For the text-containing cell, return its midpoint in [x, y] coordinate format. 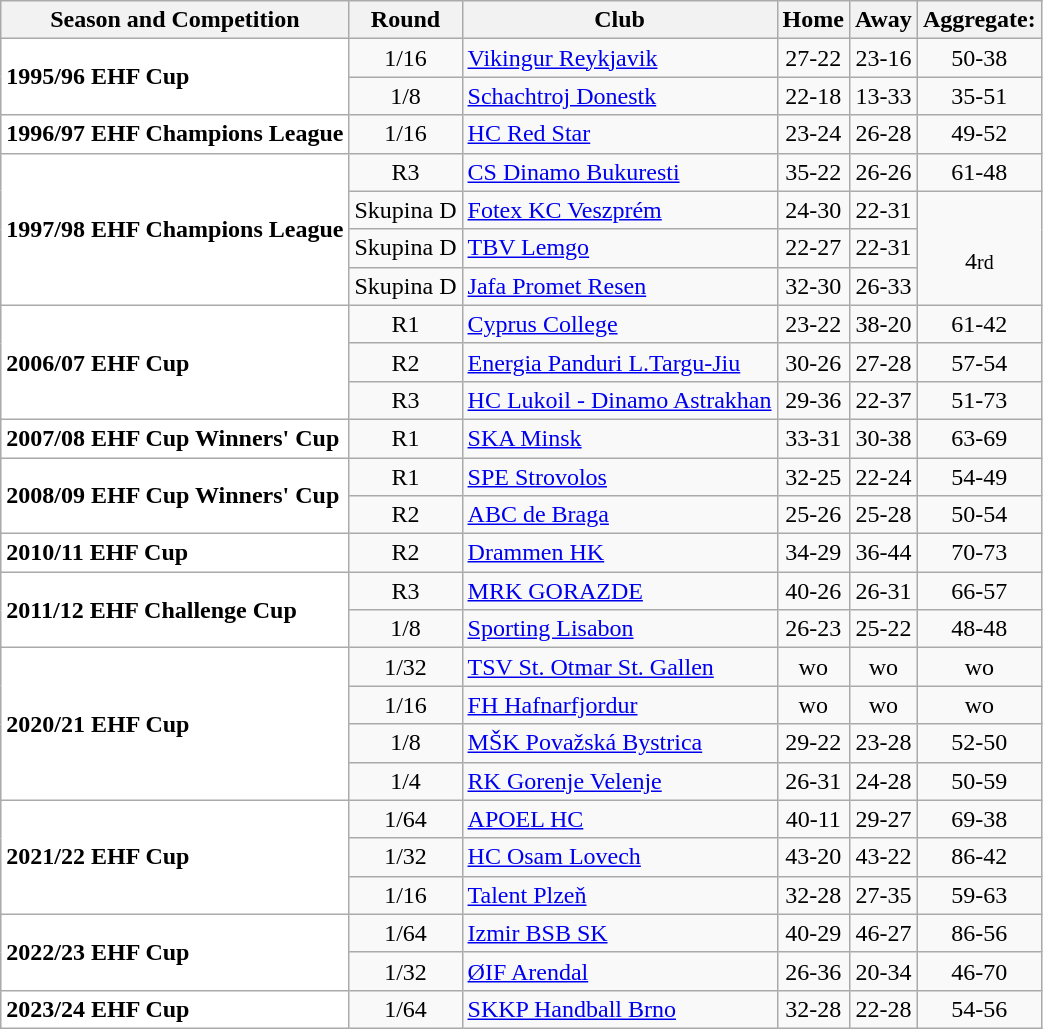
46-70 [979, 971]
Jafa Promet Resen [620, 286]
54-56 [979, 1009]
Club [620, 20]
22-27 [813, 248]
2021/22 EHF Cup [175, 857]
2008/09 EHF Cup Winners' Cup [175, 496]
33-31 [813, 438]
50-54 [979, 515]
66-57 [979, 591]
Away [883, 20]
49-52 [979, 134]
HC Osam Lovech [620, 857]
35-22 [813, 172]
50-59 [979, 781]
23-28 [883, 743]
13-33 [883, 96]
2007/08 EHF Cup Winners' Cup [175, 438]
22-37 [883, 400]
43-20 [813, 857]
26-23 [813, 629]
70-73 [979, 553]
22-18 [813, 96]
22-24 [883, 477]
Home [813, 20]
26-33 [883, 286]
30-38 [883, 438]
30-26 [813, 362]
MRK GORAZDE [620, 591]
48-48 [979, 629]
23-22 [813, 324]
1995/96 EHF Cup [175, 77]
24-30 [813, 210]
25-26 [813, 515]
1/4 [406, 781]
2020/21 EHF Cup [175, 724]
52-50 [979, 743]
Season and Competition [175, 20]
2011/12 EHF Challenge Cup [175, 610]
Round [406, 20]
86-56 [979, 933]
SPE Strovolos [620, 477]
RK Gorenje Velenje [620, 781]
4rd [979, 248]
59-63 [979, 895]
23-24 [813, 134]
2006/07 EHF Cup [175, 362]
FH Hafnarfjordur [620, 705]
ABC de Braga [620, 515]
46-27 [883, 933]
ØIF Arendal [620, 971]
51-73 [979, 400]
Energia Panduri L.Targu-Jiu [620, 362]
40-29 [813, 933]
Schachtroj Donestk [620, 96]
HC Red Star [620, 134]
24-28 [883, 781]
2010/11 EHF Cup [175, 553]
27-35 [883, 895]
1997/98 EHF Champions League [175, 229]
27-22 [813, 58]
32-30 [813, 286]
26-28 [883, 134]
50-38 [979, 58]
2023/24 EHF Cup [175, 1009]
Vikingur Reykjavik [620, 58]
40-11 [813, 819]
1996/97 EHF Champions League [175, 134]
40-26 [813, 591]
61-48 [979, 172]
32-25 [813, 477]
26-26 [883, 172]
Fotex KC Veszprém [620, 210]
Izmir BSB SK [620, 933]
57-54 [979, 362]
22-28 [883, 1009]
25-28 [883, 515]
Aggregate: [979, 20]
APOEL HC [620, 819]
29-22 [813, 743]
27-28 [883, 362]
34-29 [813, 553]
20-34 [883, 971]
TBV Lemgo [620, 248]
69-38 [979, 819]
61-42 [979, 324]
TSV St. Otmar St. Gallen [620, 667]
23-16 [883, 58]
SKA Minsk [620, 438]
2022/23 EHF Cup [175, 952]
Drammen HK [620, 553]
SKKP Handball Brno [620, 1009]
43-22 [883, 857]
Talent Plzeň [620, 895]
HC Lukoil - Dinamo Astrakhan [620, 400]
54-49 [979, 477]
36-44 [883, 553]
25-22 [883, 629]
63-69 [979, 438]
29-36 [813, 400]
35-51 [979, 96]
29-27 [883, 819]
Sporting Lisabon [620, 629]
MŠK Považská Bystrica [620, 743]
Cyprus College [620, 324]
86-42 [979, 857]
CS Dinamo Bukuresti [620, 172]
38-20 [883, 324]
26-36 [813, 971]
